Capture the cell that displays the provided text and extract its [x, y] central coordinate. 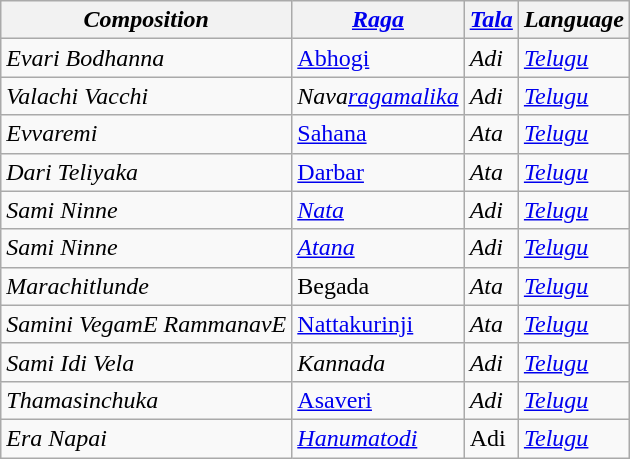
Hanumatodi [378, 438]
Composition [146, 20]
Atana [378, 248]
Samini VegamE RammanavE [146, 324]
Nattakurinji [378, 324]
Begada [378, 286]
Marachitlunde [146, 286]
Navaragamalika [378, 96]
Thamasinchuka [146, 400]
Nata [378, 210]
Sami Idi Vela [146, 362]
Era Napai [146, 438]
Darbar [378, 172]
Raga [378, 20]
Kannada [378, 362]
Evari Bodhanna [146, 58]
Sahana [378, 134]
Asaveri [378, 400]
Language [574, 20]
Tala [491, 20]
Abhogi [378, 58]
Evvaremi [146, 134]
Valachi Vacchi [146, 96]
Dari Teliyaka [146, 172]
